Scan for the cell matching the given text and deliver its [X, Y] coordinate at center. 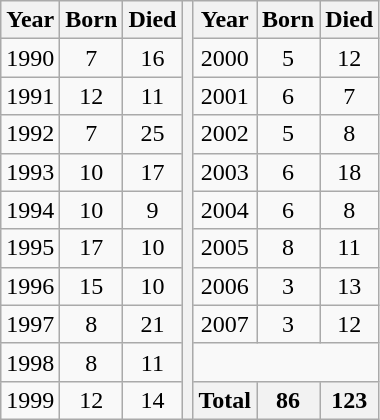
2003 [225, 172]
2004 [225, 210]
1999 [30, 400]
1995 [30, 248]
1994 [30, 210]
2001 [225, 96]
1990 [30, 58]
1996 [30, 286]
2006 [225, 286]
1993 [30, 172]
1992 [30, 134]
16 [152, 58]
2005 [225, 248]
25 [152, 134]
2007 [225, 324]
2002 [225, 134]
86 [288, 400]
1998 [30, 362]
21 [152, 324]
15 [92, 286]
Total [225, 400]
1991 [30, 96]
9 [152, 210]
13 [350, 286]
18 [350, 172]
123 [350, 400]
14 [152, 400]
1997 [30, 324]
2000 [225, 58]
